From the cell containing the given text, extract its center point as [x, y] coordinate. 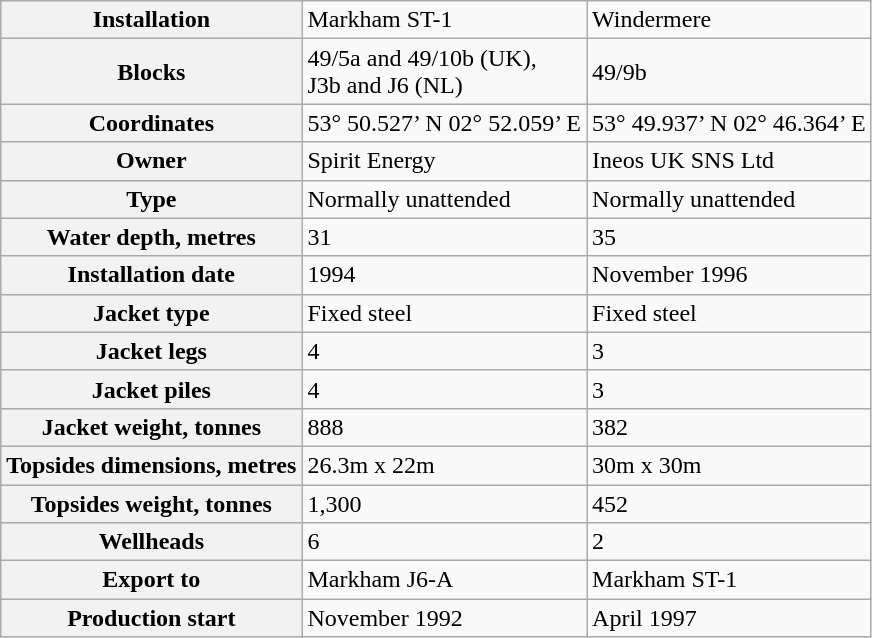
888 [444, 427]
Blocks [152, 72]
Topsides weight, tonnes [152, 503]
1,300 [444, 503]
November 1996 [730, 275]
35 [730, 237]
53° 49.937’ N 02° 46.364’ E [730, 123]
49/9b [730, 72]
April 1997 [730, 618]
Export to [152, 580]
Jacket legs [152, 351]
Jacket weight, tonnes [152, 427]
26.3m x 22m [444, 465]
Markham J6-A [444, 580]
Coordinates [152, 123]
Topsides dimensions, metres [152, 465]
Wellheads [152, 542]
Water depth, metres [152, 237]
1994 [444, 275]
2 [730, 542]
Spirit Energy [444, 161]
452 [730, 503]
6 [444, 542]
Installation [152, 20]
Production start [152, 618]
Windermere [730, 20]
November 1992 [444, 618]
53° 50.527’ N 02° 52.059’ E [444, 123]
Ineos UK SNS Ltd [730, 161]
49/5a and 49/10b (UK),J3b and J6 (NL) [444, 72]
Owner [152, 161]
Jacket type [152, 313]
382 [730, 427]
Installation date [152, 275]
31 [444, 237]
Type [152, 199]
30m x 30m [730, 465]
Jacket piles [152, 389]
